Scan for the cell matching the given text and deliver its [X, Y] coordinate at center. 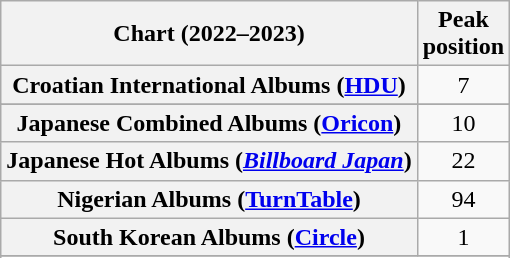
1 [463, 237]
7 [463, 85]
22 [463, 161]
Peakposition [463, 34]
Chart (2022–2023) [209, 34]
Japanese Hot Albums (Billboard Japan) [209, 161]
Nigerian Albums (TurnTable) [209, 199]
Japanese Combined Albums (Oricon) [209, 123]
94 [463, 199]
10 [463, 123]
South Korean Albums (Circle) [209, 237]
Croatian International Albums (HDU) [209, 85]
